Extract the [X, Y] coordinate from the center of the cell holding the provided text.  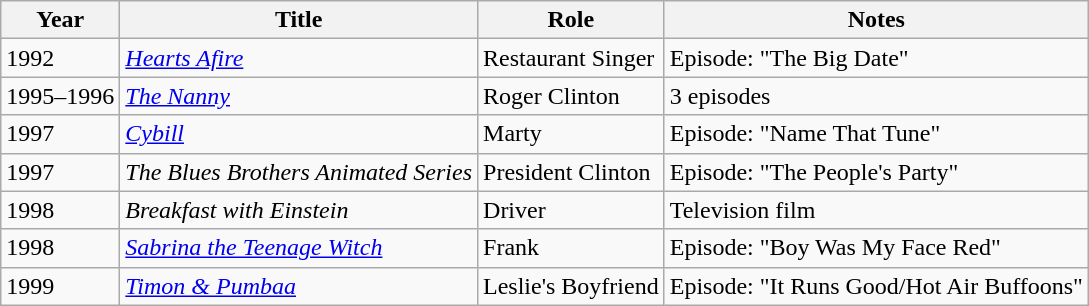
1995–1996 [60, 96]
Year [60, 20]
Episode: "The People's Party" [876, 172]
Roger Clinton [572, 96]
Timon & Pumbaa [299, 286]
3 episodes [876, 96]
Breakfast with Einstein [299, 210]
Episode: "The Big Date" [876, 58]
Episode: "It Runs Good/Hot Air Buffoons" [876, 286]
Television film [876, 210]
Episode: "Boy Was My Face Red" [876, 248]
The Blues Brothers Animated Series [299, 172]
Driver [572, 210]
Notes [876, 20]
President Clinton [572, 172]
Sabrina the Teenage Witch [299, 248]
The Nanny [299, 96]
Marty [572, 134]
Title [299, 20]
Restaurant Singer [572, 58]
1992 [60, 58]
Hearts Afire [299, 58]
Leslie's Boyfriend [572, 286]
Episode: "Name That Tune" [876, 134]
Role [572, 20]
Cybill [299, 134]
Frank [572, 248]
1999 [60, 286]
